Scan for the cell matching the given text and deliver its (x, y) coordinate at center. 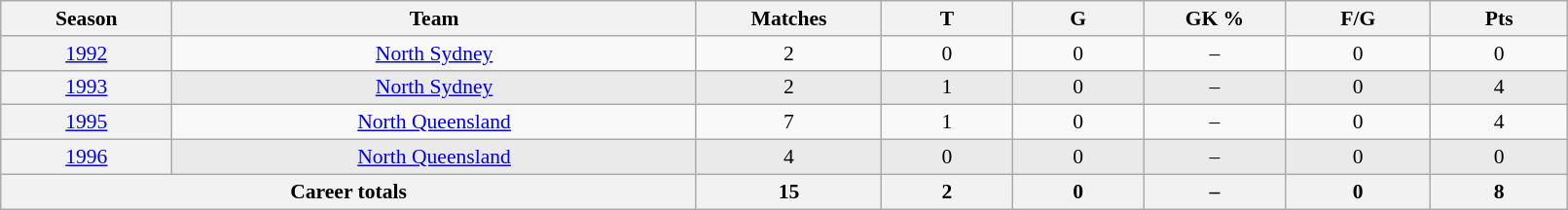
Matches (788, 18)
GK % (1215, 18)
1996 (87, 157)
F/G (1358, 18)
7 (788, 122)
Career totals (348, 192)
15 (788, 192)
1993 (87, 87)
8 (1499, 192)
1992 (87, 53)
T (948, 18)
G (1078, 18)
Season (87, 18)
Pts (1499, 18)
1995 (87, 122)
Team (434, 18)
